Capture the cell that displays the provided text and extract its (X, Y) central coordinate. 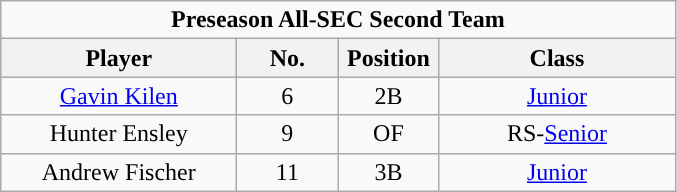
OF (388, 134)
Position (388, 58)
11 (288, 172)
RS-Senior (557, 134)
Andrew Fischer (119, 172)
No. (288, 58)
6 (288, 96)
3B (388, 172)
Hunter Ensley (119, 134)
2B (388, 96)
9 (288, 134)
Player (119, 58)
Class (557, 58)
Preseason All-SEC Second Team (338, 20)
Gavin Kilen (119, 96)
